Detect which cell encompasses the target text, then output its (x, y) center coordinate. 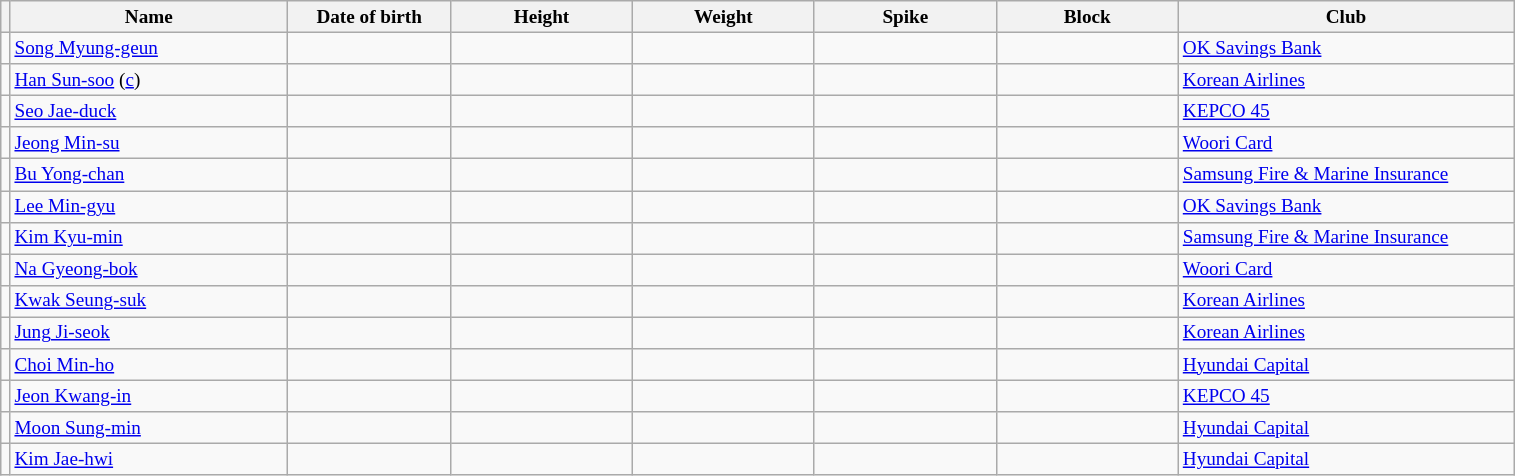
Jeong Min-su (149, 143)
Spike (905, 17)
Date of birth (370, 17)
Han Sun-soo (c) (149, 80)
Block (1087, 17)
Lee Min-gyu (149, 206)
Kim Kyu-min (149, 238)
Height (542, 17)
Moon Sung-min (149, 428)
Choi Min-ho (149, 365)
Song Myung-geun (149, 48)
Na Gyeong-bok (149, 270)
Club (1346, 17)
Bu Yong-chan (149, 175)
Jung Ji-seok (149, 333)
Jeon Kwang-in (149, 396)
Name (149, 17)
Seo Jae-duck (149, 111)
Kwak Seung-suk (149, 301)
Weight (723, 17)
Kim Jae-hwi (149, 460)
